Determine the [x, y] coordinate at the center of the cell enclosing the given text.  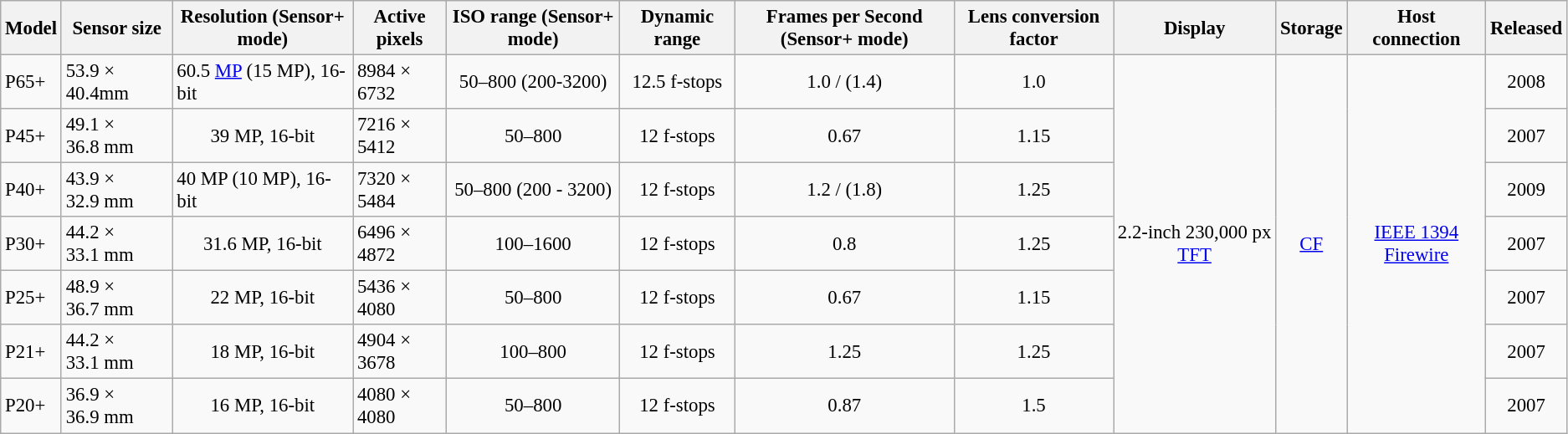
2.2-inch 230,000 px TFT [1195, 244]
50–800 (200-3200) [532, 82]
Released [1526, 28]
Display [1195, 28]
P25+ [32, 298]
2009 [1526, 191]
P30+ [32, 244]
40 MP (10 MP), 16-bit [263, 191]
1.0 / (1.4) [845, 82]
4080 × 4080 [400, 406]
Model [32, 28]
48.9 × 36.7 mm [117, 298]
1.5 [1033, 406]
6496 × 4872 [400, 244]
Dynamic range [678, 28]
Lens conversion factor [1033, 28]
Active pixels [400, 28]
0.8 [845, 244]
49.1 × 36.8 mm [117, 135]
Sensor size [117, 28]
100–1600 [532, 244]
50–800 (200 - 3200) [532, 191]
P40+ [32, 191]
31.6 MP, 16-bit [263, 244]
P45+ [32, 135]
CF [1312, 244]
0.87 [845, 406]
39 MP, 16-bit [263, 135]
53.9 × 40.4mm [117, 82]
Frames per Second (Sensor+ mode) [845, 28]
4904 × 3678 [400, 351]
12.5 f-stops [678, 82]
2008 [1526, 82]
IEEE 1394 Firewire [1417, 244]
ISO range (Sensor+ mode) [532, 28]
1.2 / (1.8) [845, 191]
Storage [1312, 28]
16 MP, 16-bit [263, 406]
18 MP, 16-bit [263, 351]
P65+ [32, 82]
P21+ [32, 351]
7216 × 5412 [400, 135]
8984 × 6732 [400, 82]
1.0 [1033, 82]
22 MP, 16-bit [263, 298]
100–800 [532, 351]
36.9 × 36.9 mm [117, 406]
5436 × 4080 [400, 298]
60.5 MP (15 MP), 16-bit [263, 82]
Host connection [1417, 28]
43.9 × 32.9 mm [117, 191]
P20+ [32, 406]
7320 × 5484 [400, 191]
Resolution (Sensor+ mode) [263, 28]
